Return [X, Y] of the center of cell containing provided text 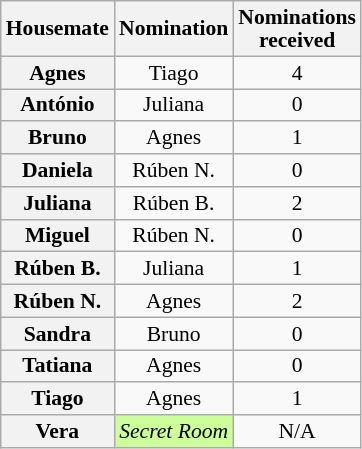
Daniela [58, 170]
N/A [297, 432]
Miguel [58, 236]
Nomination [174, 28]
Sandra [58, 334]
Tatiana [58, 366]
António [58, 106]
Secret Room [174, 432]
Nominationsreceived [297, 28]
Housemate [58, 28]
4 [297, 72]
Vera [58, 432]
